Output the [x, y] coordinate of the center of the cell containing the given text.  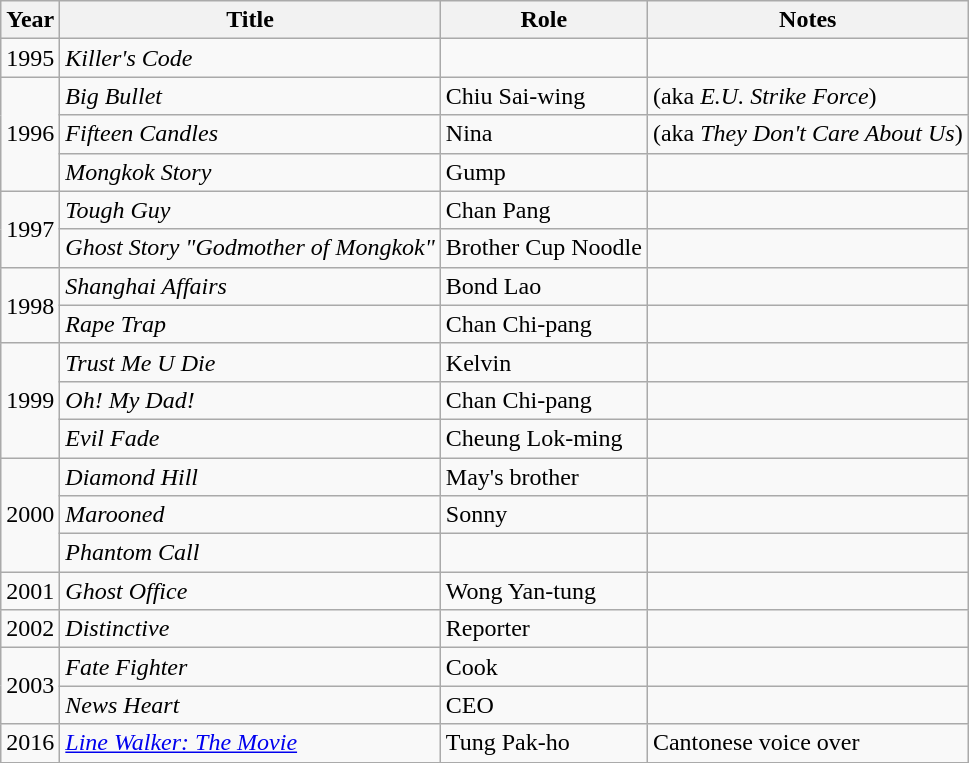
Title [250, 20]
Notes [808, 20]
Cheung Lok-ming [544, 438]
Killer's Code [250, 58]
2016 [30, 743]
CEO [544, 705]
Reporter [544, 629]
Ghost Story "Godmother of Mongkok" [250, 248]
Tough Guy [250, 210]
Rape Trap [250, 324]
Kelvin [544, 362]
Role [544, 20]
Big Bullet [250, 96]
Brother Cup Noodle [544, 248]
1998 [30, 305]
2001 [30, 591]
Line Walker: The Movie [250, 743]
Sonny [544, 515]
Marooned [250, 515]
(aka E.U. Strike Force) [808, 96]
Cantonese voice over [808, 743]
1996 [30, 134]
May's brother [544, 477]
Evil Fade [250, 438]
Trust Me U Die [250, 362]
Bond Lao [544, 286]
Ghost Office [250, 591]
Wong Yan-tung [544, 591]
1999 [30, 400]
Mongkok Story [250, 172]
Fifteen Candles [250, 134]
Nina [544, 134]
2003 [30, 686]
Cook [544, 667]
Oh! My Dad! [250, 400]
Phantom Call [250, 553]
Year [30, 20]
1995 [30, 58]
Chiu Sai-wing [544, 96]
News Heart [250, 705]
Gump [544, 172]
Diamond Hill [250, 477]
Chan Pang [544, 210]
Tung Pak-ho [544, 743]
2000 [30, 515]
2002 [30, 629]
1997 [30, 229]
Distinctive [250, 629]
(aka They Don't Care About Us) [808, 134]
Shanghai Affairs [250, 286]
Fate Fighter [250, 667]
